Search for the cell housing the specified text and yield its (x, y) center coordinate. 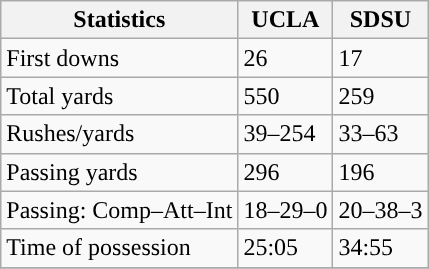
20–38–3 (380, 210)
Time of possession (120, 248)
First downs (120, 58)
UCLA (286, 20)
Passing: Comp–Att–Int (120, 210)
25:05 (286, 248)
Passing yards (120, 172)
26 (286, 58)
296 (286, 172)
Rushes/yards (120, 134)
196 (380, 172)
18–29–0 (286, 210)
34:55 (380, 248)
259 (380, 96)
17 (380, 58)
33–63 (380, 134)
Total yards (120, 96)
SDSU (380, 20)
39–254 (286, 134)
550 (286, 96)
Statistics (120, 20)
